Scan for the cell matching the given text and deliver its [X, Y] coordinate at center. 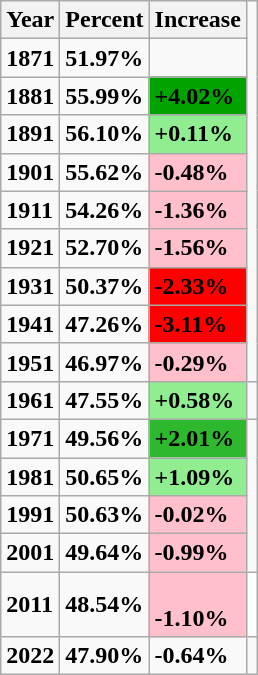
50.37% [104, 286]
1881 [30, 96]
52.70% [104, 248]
1871 [30, 58]
56.10% [104, 134]
1911 [30, 210]
Percent [104, 20]
2022 [30, 656]
+2.01% [198, 438]
46.97% [104, 362]
+1.09% [198, 477]
Year [30, 20]
1951 [30, 362]
+4.02% [198, 96]
+0.11% [198, 134]
1931 [30, 286]
49.64% [104, 553]
1941 [30, 324]
51.97% [104, 58]
47.26% [104, 324]
50.65% [104, 477]
-0.64% [198, 656]
-1.56% [198, 248]
47.90% [104, 656]
-1.10% [198, 604]
-3.11% [198, 324]
-2.33% [198, 286]
54.26% [104, 210]
48.54% [104, 604]
Increase [198, 20]
+0.58% [198, 400]
1971 [30, 438]
55.99% [104, 96]
1961 [30, 400]
49.56% [104, 438]
55.62% [104, 172]
-0.48% [198, 172]
2011 [30, 604]
50.63% [104, 515]
-0.29% [198, 362]
1901 [30, 172]
47.55% [104, 400]
1991 [30, 515]
-0.99% [198, 553]
-1.36% [198, 210]
-0.02% [198, 515]
2001 [30, 553]
1891 [30, 134]
1921 [30, 248]
1981 [30, 477]
